Find where the given text appears and provide that cell's center as [x, y] coordinate. 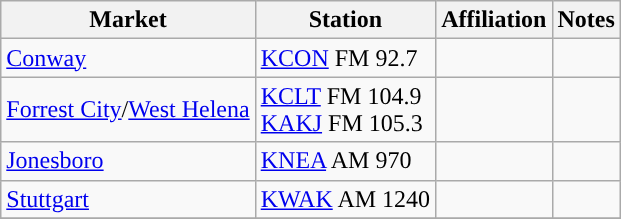
KCON FM 92.7 [345, 58]
Conway [128, 58]
Stuttgart [128, 199]
Market [128, 20]
Jonesboro [128, 161]
Affiliation [494, 20]
KNEA AM 970 [345, 161]
Forrest City/West Helena [128, 110]
Station [345, 20]
KCLT FM 104.9 KAKJ FM 105.3 [345, 110]
Notes [586, 20]
KWAK AM 1240 [345, 199]
